Search for the cell housing the specified text and yield its [x, y] center coordinate. 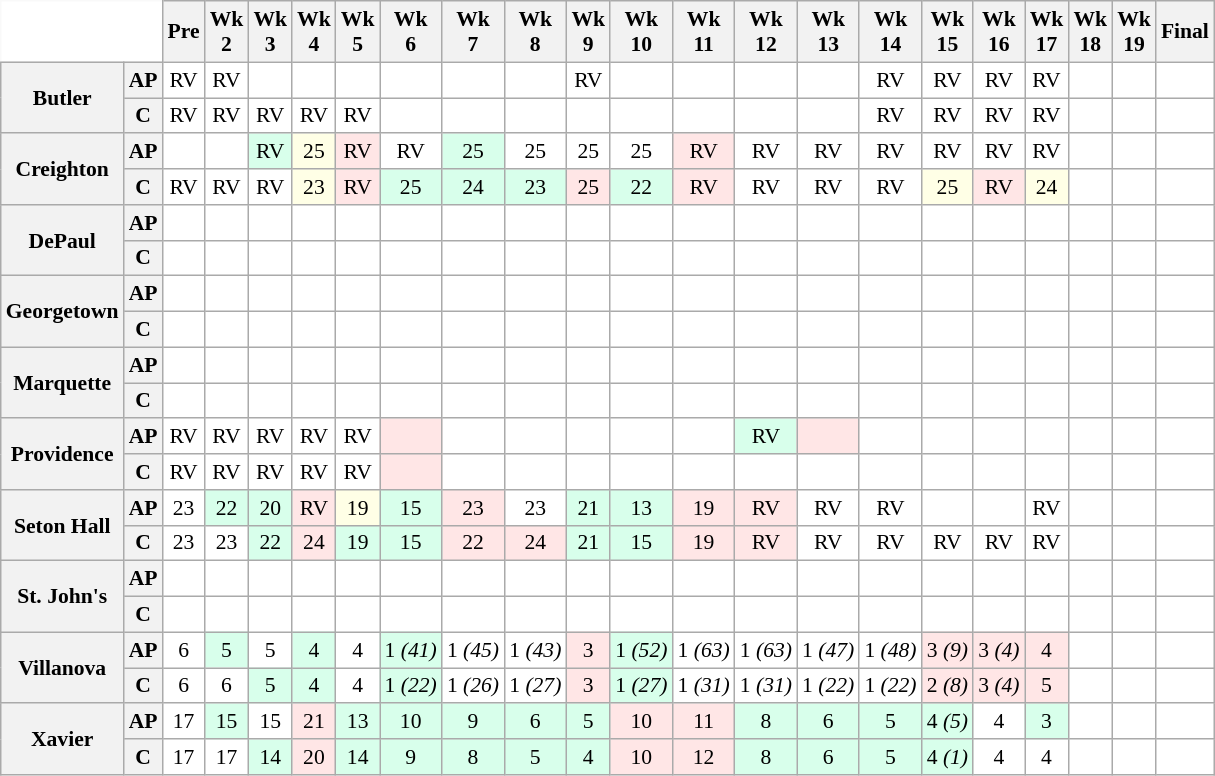
Wk14 [890, 32]
1 (26) [473, 686]
Georgetown [62, 312]
Wk2 [227, 32]
1 (45) [473, 650]
Villanova [62, 668]
Xavier [62, 740]
Butler [62, 98]
Creighton [62, 170]
Wk4 [314, 32]
1 (47) [828, 650]
Wk11 [703, 32]
12 [703, 757]
Marquette [62, 382]
Wk12 [766, 32]
Wk16 [998, 32]
DePaul [62, 240]
3 (9) [948, 650]
Final [1185, 32]
1 (52) [641, 650]
1 (41) [411, 650]
Wk3 [270, 32]
1 (43) [535, 650]
Wk6 [411, 32]
4 (5) [948, 722]
Wk8 [535, 32]
St. John's [62, 596]
Wk17 [1047, 32]
Wk13 [828, 32]
11 [703, 722]
Wk5 [358, 32]
2 (8) [948, 686]
Providence [62, 454]
Wk19 [1134, 32]
1 (48) [890, 650]
4 (1) [948, 757]
Seton Hall [62, 526]
Wk18 [1090, 32]
Wk15 [948, 32]
Wk10 [641, 32]
Pre [183, 32]
Wk7 [473, 32]
Wk9 [588, 32]
